Detect which cell encompasses the target text, then output its [x, y] center coordinate. 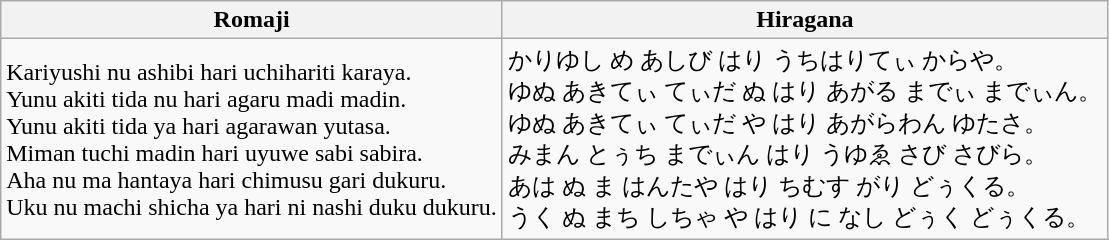
Hiragana [804, 20]
Romaji [252, 20]
